Capture the cell that displays the provided text and extract its [X, Y] central coordinate. 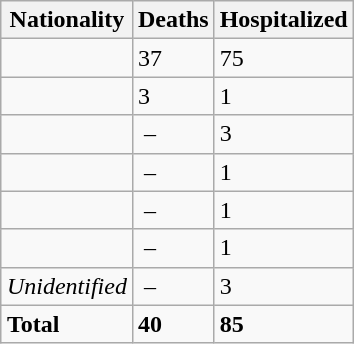
Deaths [173, 20]
40 [173, 324]
Hospitalized [284, 20]
Unidentified [66, 286]
Nationality [66, 20]
Total [66, 324]
37 [173, 58]
85 [284, 324]
75 [284, 58]
